Determine the (x, y) coordinate at the center of the cell enclosing the given text.  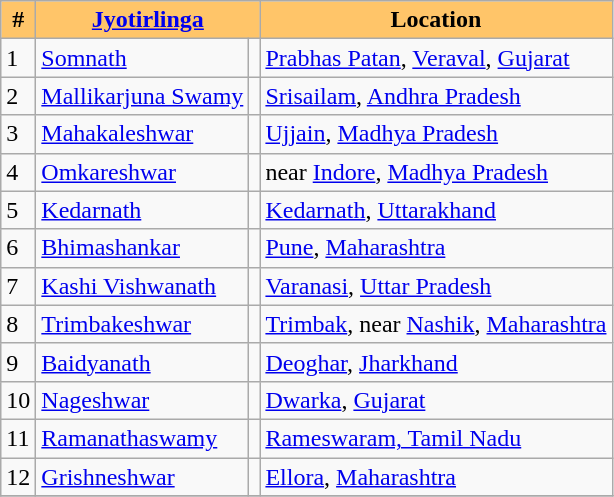
Prabhas Patan, Veraval, Gujarat (436, 58)
Ellora, Maharashtra (436, 477)
Nageshwar (142, 400)
6 (18, 248)
Trimbak, near Nashik, Maharashtra (436, 324)
12 (18, 477)
Rameswaram, Tamil Nadu (436, 438)
Mahakaleshwar (142, 134)
Pune, Maharashtra (436, 248)
Omkareshwar (142, 172)
8 (18, 324)
3 (18, 134)
Kedarnath, Uttarakhand (436, 210)
1 (18, 58)
Trimbakeshwar (142, 324)
4 (18, 172)
2 (18, 96)
10 (18, 400)
near Indore, Madhya Pradesh (436, 172)
Srisailam, Andhra Pradesh (436, 96)
9 (18, 362)
Jyotirlinga (148, 20)
Ujjain, Madhya Pradesh (436, 134)
Kedarnath (142, 210)
Grishneshwar (142, 477)
Kashi Vishwanath (142, 286)
Dwarka, Gujarat (436, 400)
Somnath (142, 58)
Deoghar, Jharkhand (436, 362)
Baidyanath (142, 362)
11 (18, 438)
Bhimashankar (142, 248)
Mallikarjuna Swamy (142, 96)
5 (18, 210)
Ramanathaswamy (142, 438)
Location (436, 20)
7 (18, 286)
# (18, 20)
Varanasi, Uttar Pradesh (436, 286)
